Extract the (X, Y) coordinate from the center of the cell holding the provided text.  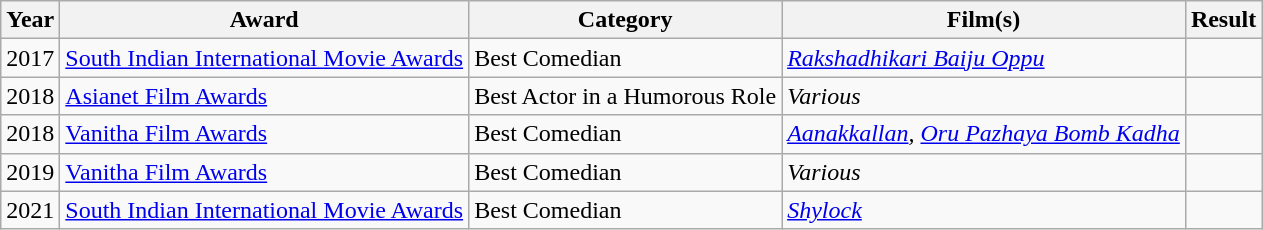
2017 (30, 58)
Best Actor in a Humorous Role (626, 96)
Award (264, 20)
Shylock (984, 210)
Asianet Film Awards (264, 96)
2021 (30, 210)
2019 (30, 172)
Aanakkallan, Oru Pazhaya Bomb Kadha (984, 134)
Rakshadhikari Baiju Oppu (984, 58)
Result (1223, 20)
Film(s) (984, 20)
Year (30, 20)
Category (626, 20)
